Search for the cell housing the specified text and yield its (X, Y) center coordinate. 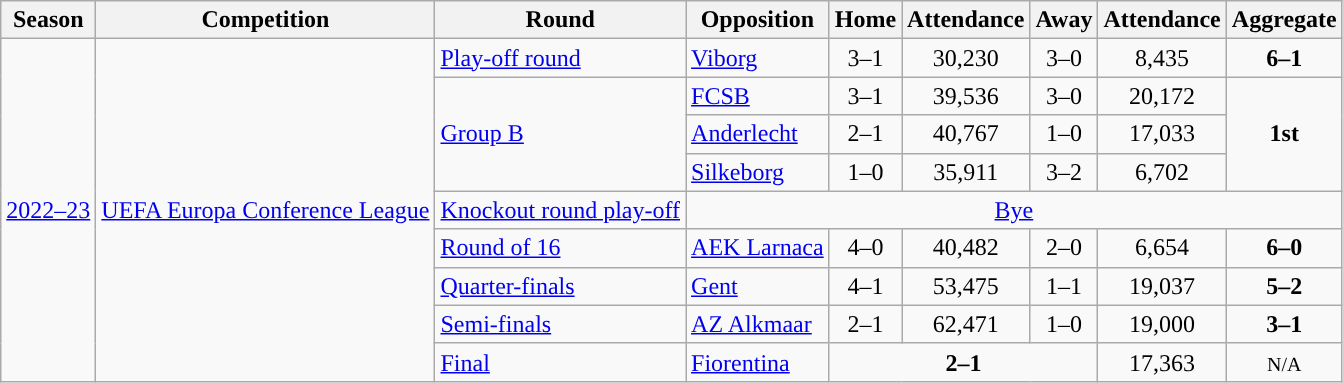
Knockout round play-off (560, 210)
40,767 (966, 134)
Season (48, 20)
62,471 (966, 324)
19,000 (1162, 324)
Opposition (758, 20)
30,230 (966, 58)
35,911 (966, 172)
Aggregate (1284, 20)
FCSB (758, 96)
Competition (266, 20)
20,172 (1162, 96)
UEFA Europa Conference League (266, 210)
Silkeborg (758, 172)
6,702 (1162, 172)
4–0 (865, 248)
AZ Alkmaar (758, 324)
Viborg (758, 58)
Semi-finals (560, 324)
2022–23 (48, 210)
39,536 (966, 96)
AEK Larnaca (758, 248)
53,475 (966, 286)
5–2 (1284, 286)
2–0 (1064, 248)
Final (560, 362)
40,482 (966, 248)
Quarter-finals (560, 286)
Away (1064, 20)
3–2 (1064, 172)
8,435 (1162, 58)
Group B (560, 134)
1st (1284, 134)
4–1 (865, 286)
17,033 (1162, 134)
6–1 (1284, 58)
17,363 (1162, 362)
Round (560, 20)
6,654 (1162, 248)
6–0 (1284, 248)
Gent (758, 286)
N/A (1284, 362)
Home (865, 20)
Fiorentina (758, 362)
Round of 16 (560, 248)
Anderlecht (758, 134)
Play-off round (560, 58)
Bye (1014, 210)
1–1 (1064, 286)
19,037 (1162, 286)
